Pinpoint the cell where the given text exists, returning its [X, Y] midpoint coordinate. 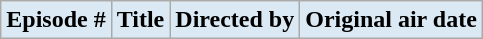
Episode # [56, 20]
Title [140, 20]
Original air date [392, 20]
Directed by [235, 20]
